Provide the (x, y) coordinate of the cell's center where the given text is located.  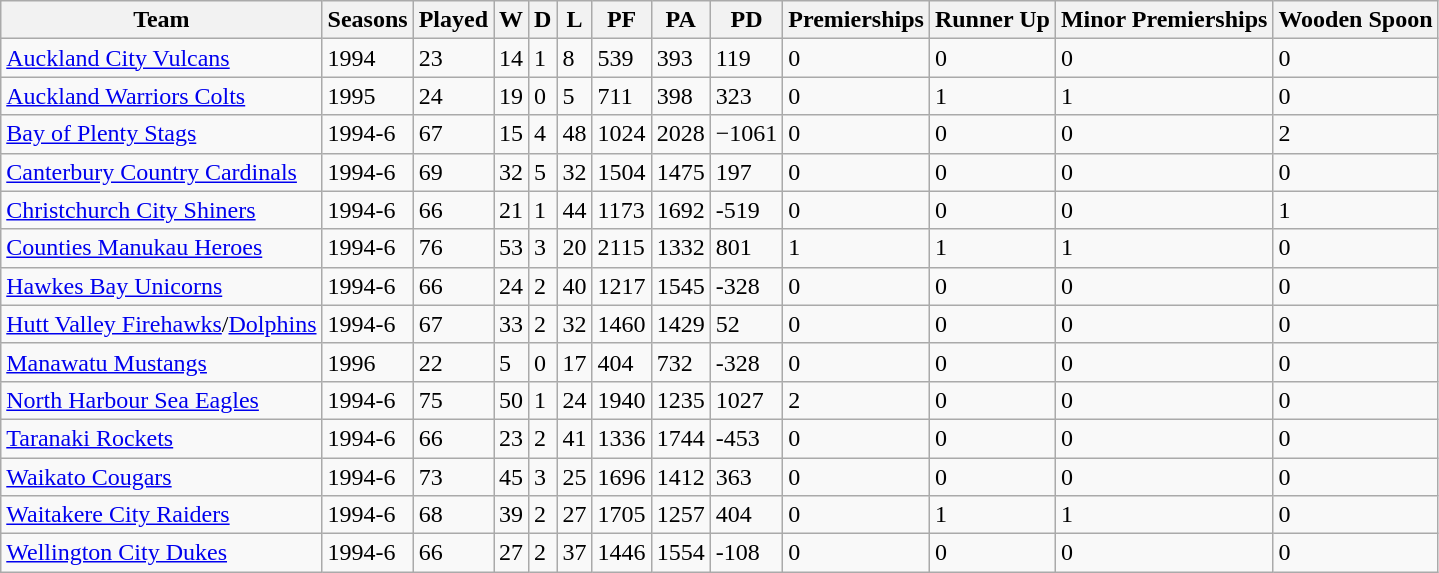
-108 (746, 553)
1173 (622, 210)
68 (453, 515)
732 (680, 362)
33 (512, 324)
Premierships (856, 20)
539 (622, 58)
−1061 (746, 134)
1429 (680, 324)
Runner Up (992, 20)
20 (574, 248)
25 (574, 477)
1027 (746, 400)
45 (512, 477)
323 (746, 96)
41 (574, 438)
1995 (368, 96)
19 (512, 96)
393 (680, 58)
50 (512, 400)
1554 (680, 553)
Bay of Plenty Stags (162, 134)
Seasons (368, 20)
1744 (680, 438)
39 (512, 515)
Hutt Valley Firehawks/Dolphins (162, 324)
PF (622, 20)
W (512, 20)
37 (574, 553)
Christchurch City Shiners (162, 210)
Hawkes Bay Unicorns (162, 286)
North Harbour Sea Eagles (162, 400)
1940 (622, 400)
363 (746, 477)
Manawatu Mustangs (162, 362)
PD (746, 20)
1696 (622, 477)
1996 (368, 362)
119 (746, 58)
1994 (368, 58)
L (574, 20)
44 (574, 210)
Counties Manukau Heroes (162, 248)
52 (746, 324)
197 (746, 172)
8 (574, 58)
801 (746, 248)
75 (453, 400)
76 (453, 248)
2028 (680, 134)
1257 (680, 515)
1460 (622, 324)
1446 (622, 553)
2115 (622, 248)
22 (453, 362)
1504 (622, 172)
15 (512, 134)
17 (574, 362)
1692 (680, 210)
398 (680, 96)
Waitakere City Raiders (162, 515)
Waikato Cougars (162, 477)
1412 (680, 477)
Team (162, 20)
1235 (680, 400)
1545 (680, 286)
Minor Premierships (1164, 20)
40 (574, 286)
Taranaki Rockets (162, 438)
21 (512, 210)
Auckland Warriors Colts (162, 96)
1336 (622, 438)
711 (622, 96)
Wellington City Dukes (162, 553)
1332 (680, 248)
69 (453, 172)
1217 (622, 286)
14 (512, 58)
4 (543, 134)
73 (453, 477)
1705 (622, 515)
-519 (746, 210)
1024 (622, 134)
1475 (680, 172)
Auckland City Vulcans (162, 58)
-453 (746, 438)
Played (453, 20)
PA (680, 20)
48 (574, 134)
Canterbury Country Cardinals (162, 172)
53 (512, 248)
Wooden Spoon (1356, 20)
D (543, 20)
